Capture the cell that displays the provided text and extract its [x, y] central coordinate. 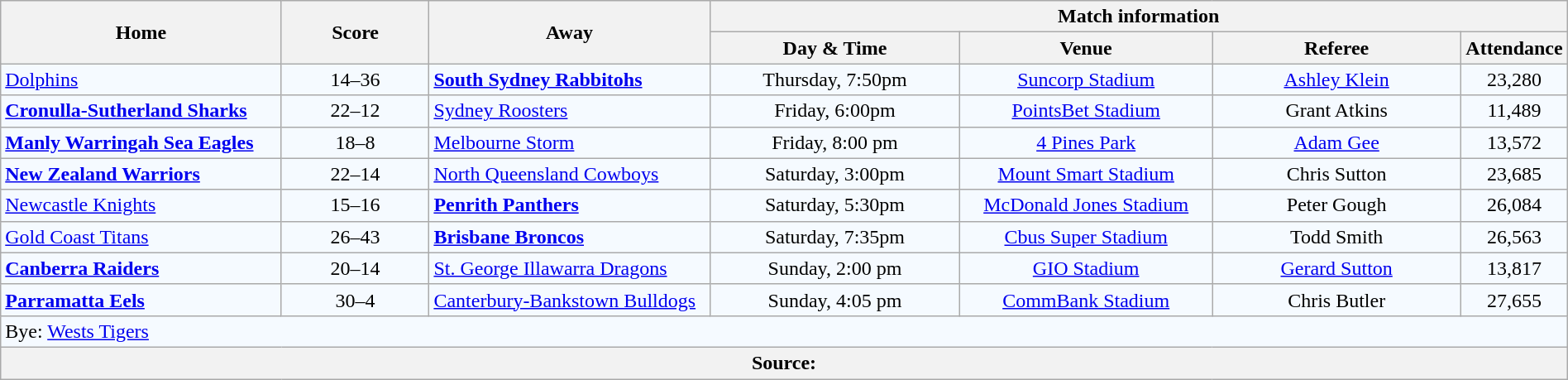
GIO Stadium [1087, 268]
Sydney Roosters [569, 111]
Suncorp Stadium [1087, 79]
26,563 [1514, 237]
23,280 [1514, 79]
11,489 [1514, 111]
South Sydney Rabbitohs [569, 79]
Chris Sutton [1336, 174]
13,572 [1514, 142]
Source: [784, 363]
14–36 [356, 79]
Gold Coast Titans [141, 237]
St. George Illawarra Dragons [569, 268]
Peter Gough [1336, 205]
Away [569, 32]
Gerard Sutton [1336, 268]
Attendance [1514, 48]
Dolphins [141, 79]
Sunday, 2:00 pm [835, 268]
North Queensland Cowboys [569, 174]
Brisbane Broncos [569, 237]
22–14 [356, 174]
Todd Smith [1336, 237]
Saturday, 7:35pm [835, 237]
Saturday, 5:30pm [835, 205]
30–4 [356, 300]
Mount Smart Stadium [1087, 174]
22–12 [356, 111]
Adam Gee [1336, 142]
Grant Atkins [1336, 111]
Bye: Wests Tigers [784, 331]
Penrith Panthers [569, 205]
Cronulla-Sutherland Sharks [141, 111]
23,685 [1514, 174]
Sunday, 4:05 pm [835, 300]
Canberra Raiders [141, 268]
Chris Butler [1336, 300]
CommBank Stadium [1087, 300]
Friday, 8:00 pm [835, 142]
Melbourne Storm [569, 142]
Manly Warringah Sea Eagles [141, 142]
4 Pines Park [1087, 142]
Canterbury-Bankstown Bulldogs [569, 300]
Home [141, 32]
26–43 [356, 237]
New Zealand Warriors [141, 174]
Score [356, 32]
13,817 [1514, 268]
27,655 [1514, 300]
26,084 [1514, 205]
PointsBet Stadium [1087, 111]
18–8 [356, 142]
Match information [1138, 17]
Cbus Super Stadium [1087, 237]
Newcastle Knights [141, 205]
Thursday, 7:50pm [835, 79]
Day & Time [835, 48]
Venue [1087, 48]
20–14 [356, 268]
15–16 [356, 205]
Parramatta Eels [141, 300]
Saturday, 3:00pm [835, 174]
Referee [1336, 48]
Ashley Klein [1336, 79]
Friday, 6:00pm [835, 111]
McDonald Jones Stadium [1087, 205]
